Pinpoint the cell where the given text exists, returning its (x, y) midpoint coordinate. 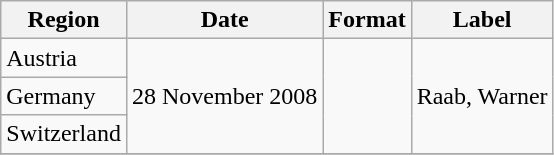
Format (367, 20)
Austria (64, 58)
28 November 2008 (224, 96)
Region (64, 20)
Switzerland (64, 134)
Label (482, 20)
Date (224, 20)
Germany (64, 96)
Raab, Warner (482, 96)
